For the text-containing cell, return its midpoint in [X, Y] coordinate format. 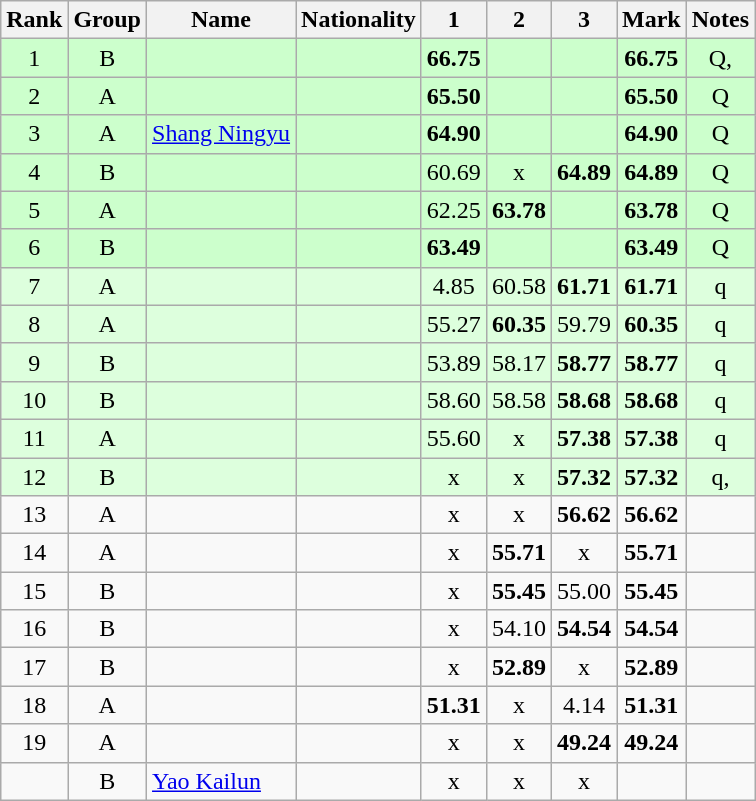
4.14 [584, 705]
62.25 [454, 210]
9 [34, 362]
19 [34, 743]
10 [34, 400]
4.85 [454, 286]
Yao Kailun [222, 781]
Nationality [359, 20]
54.10 [518, 629]
Group [108, 20]
4 [34, 172]
16 [34, 629]
Mark [651, 20]
12 [34, 477]
60.69 [454, 172]
15 [34, 591]
Name [222, 20]
14 [34, 553]
5 [34, 210]
Shang Ningyu [222, 134]
17 [34, 667]
53.89 [454, 362]
q, [720, 477]
Rank [34, 20]
59.79 [584, 324]
7 [34, 286]
60.58 [518, 286]
8 [34, 324]
Notes [720, 20]
13 [34, 515]
Q, [720, 58]
55.60 [454, 438]
11 [34, 438]
55.00 [584, 591]
55.27 [454, 324]
18 [34, 705]
58.17 [518, 362]
6 [34, 248]
58.58 [518, 400]
58.60 [454, 400]
